Find where the given text appears and provide that cell's center as (x, y) coordinate. 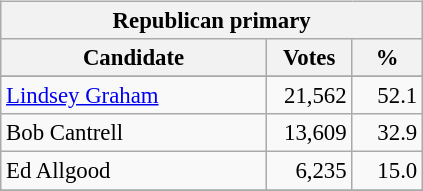
Republican primary (212, 21)
6,235 (309, 171)
Candidate (134, 58)
13,609 (309, 133)
32.9 (388, 133)
Ed Allgood (134, 171)
15.0 (388, 171)
Bob Cantrell (134, 133)
52.1 (388, 96)
Votes (309, 58)
Lindsey Graham (134, 96)
% (388, 58)
21,562 (309, 96)
